Determine the [x, y] coordinate at the center of the cell enclosing the given text.  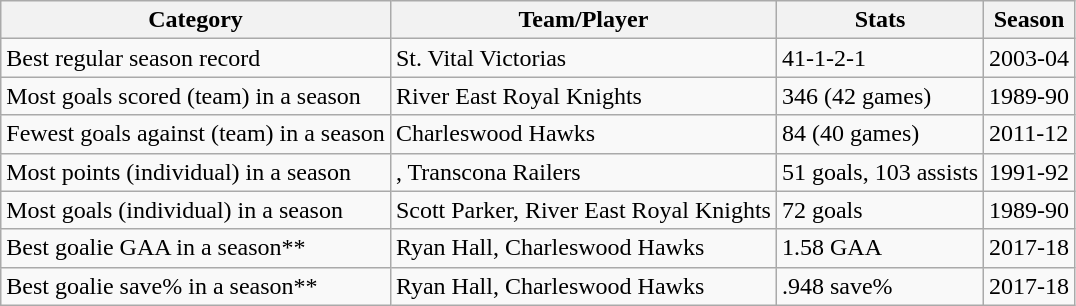
River East Royal Knights [583, 96]
Best regular season record [196, 58]
Category [196, 20]
1991-92 [1030, 172]
Season [1030, 20]
72 goals [880, 210]
Best goalie save% in a season** [196, 286]
Scott Parker, River East Royal Knights [583, 210]
2011-12 [1030, 134]
41-1-2-1 [880, 58]
.948 save% [880, 286]
Most goals scored (team) in a season [196, 96]
Stats [880, 20]
Fewest goals against (team) in a season [196, 134]
Best goalie GAA in a season** [196, 248]
Most points (individual) in a season [196, 172]
2003-04 [1030, 58]
Most goals (individual) in a season [196, 210]
84 (40 games) [880, 134]
Charleswood Hawks [583, 134]
, Transcona Railers [583, 172]
St. Vital Victorias [583, 58]
1.58 GAA [880, 248]
346 (42 games) [880, 96]
51 goals, 103 assists [880, 172]
Team/Player [583, 20]
